Scan for the cell matching the given text and deliver its [X, Y] coordinate at center. 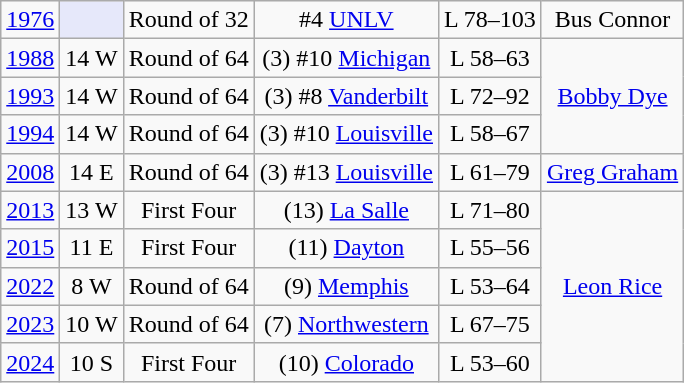
10 W [92, 324]
(3) #8 Vanderbilt [346, 96]
Greg Graham [612, 172]
L 61–79 [490, 172]
#4 UNLV [346, 20]
(10) Colorado [346, 362]
10 S [92, 362]
1994 [30, 134]
L 53–64 [490, 286]
14 E [92, 172]
Bobby Dye [612, 96]
L 58–67 [490, 134]
(9) Memphis [346, 286]
L 72–92 [490, 96]
L 55–56 [490, 248]
13 W [92, 210]
1976 [30, 20]
(3) #10 Louisville [346, 134]
2024 [30, 362]
Leon Rice [612, 286]
2022 [30, 286]
Round of 32 [188, 20]
(3) #13 Louisville [346, 172]
2013 [30, 210]
L 78–103 [490, 20]
(7) Northwestern [346, 324]
11 E [92, 248]
L 53–60 [490, 362]
Bus Connor [612, 20]
L 67–75 [490, 324]
L 58–63 [490, 58]
(3) #10 Michigan [346, 58]
L 71–80 [490, 210]
2023 [30, 324]
(13) La Salle [346, 210]
1988 [30, 58]
2015 [30, 248]
2008 [30, 172]
1993 [30, 96]
8 W [92, 286]
(11) Dayton [346, 248]
